Output the (X, Y) coordinate of the center of the cell containing the given text.  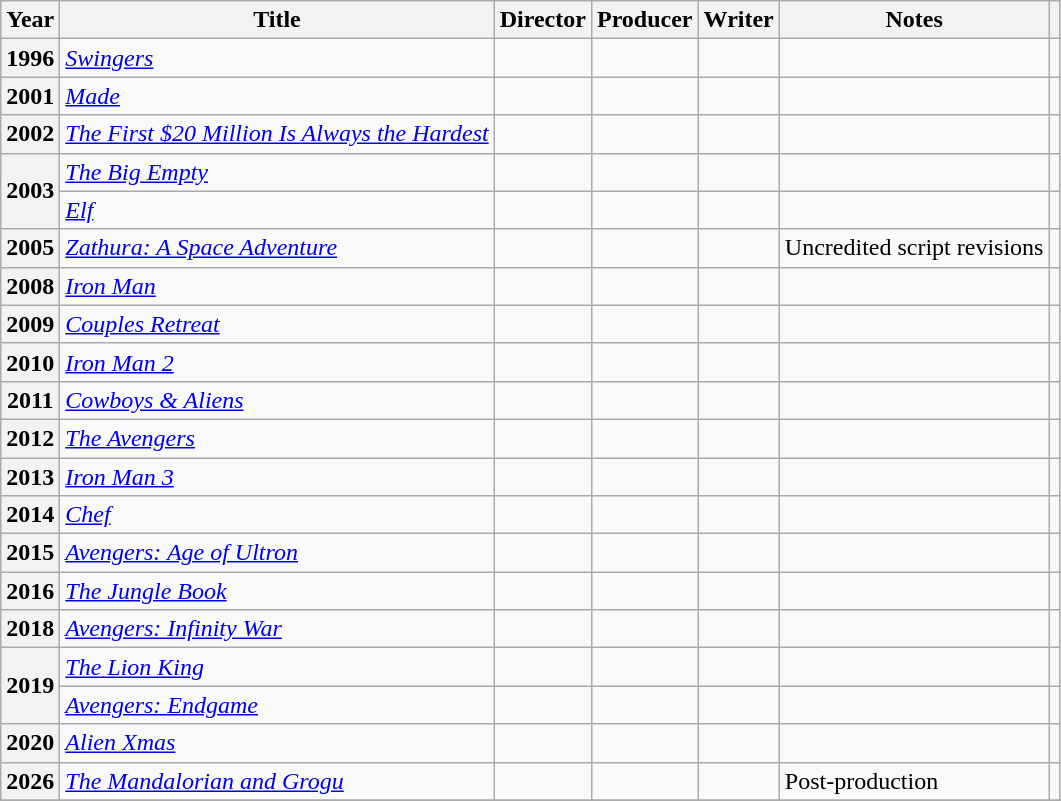
Post-production (914, 781)
Iron Man (277, 286)
Avengers: Endgame (277, 705)
2005 (30, 248)
2018 (30, 629)
Avengers: Age of Ultron (277, 553)
Title (277, 20)
1996 (30, 58)
2012 (30, 438)
The Big Empty (277, 172)
The Jungle Book (277, 591)
Avengers: Infinity War (277, 629)
2013 (30, 477)
Chef (277, 515)
The First $20 Million Is Always the Hardest (277, 134)
2019 (30, 686)
Notes (914, 20)
2001 (30, 96)
The Avengers (277, 438)
2026 (30, 781)
Swingers (277, 58)
Year (30, 20)
Iron Man 2 (277, 362)
Producer (644, 20)
2008 (30, 286)
Alien Xmas (277, 743)
2016 (30, 591)
The Mandalorian and Grogu (277, 781)
2011 (30, 400)
Zathura: A Space Adventure (277, 248)
Writer (738, 20)
Cowboys & Aliens (277, 400)
2003 (30, 191)
2010 (30, 362)
Iron Man 3 (277, 477)
2014 (30, 515)
Uncredited script revisions (914, 248)
The Lion King (277, 667)
Couples Retreat (277, 324)
2002 (30, 134)
2015 (30, 553)
Made (277, 96)
Elf (277, 210)
Director (542, 20)
2020 (30, 743)
2009 (30, 324)
